Return (X, Y) of the center of cell containing provided text 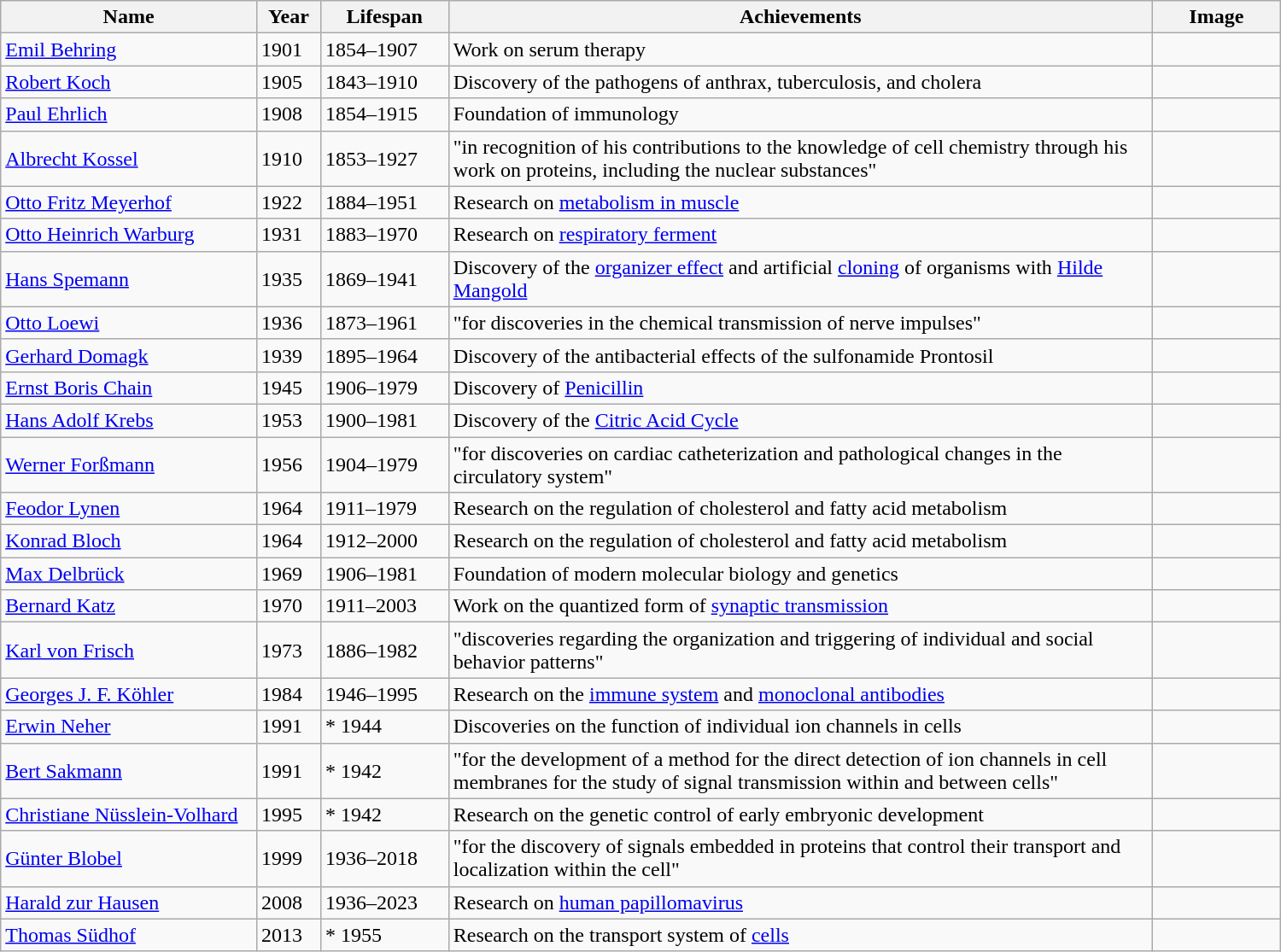
Hans Adolf Krebs (129, 420)
1905 (289, 82)
Christiane Nüsslein-Volhard (129, 815)
1984 (289, 694)
1956 (289, 464)
Konrad Bloch (129, 541)
1884–1951 (384, 202)
1911–2003 (384, 606)
1922 (289, 202)
Discovery of the pathogens of anthrax, tuberculosis, and cholera (800, 82)
1935 (289, 278)
Work on the quantized form of synaptic transmission (800, 606)
Achievements (800, 17)
1936–2023 (384, 902)
Discovery of Penicillin (800, 388)
Emil Behring (129, 50)
Robert Koch (129, 82)
1906–1979 (384, 388)
1904–1979 (384, 464)
Foundation of modern molecular biology and genetics (800, 574)
Research on the immune system and monoclonal antibodies (800, 694)
Max Delbrück (129, 574)
Günter Blobel (129, 859)
1969 (289, 574)
1869–1941 (384, 278)
1901 (289, 50)
Feodor Lynen (129, 509)
1906–1981 (384, 574)
1973 (289, 651)
Discoveries on the function of individual ion channels in cells (800, 727)
1900–1981 (384, 420)
Karl von Frisch (129, 651)
1945 (289, 388)
"discoveries regarding the organization and triggering of individual and social behavior patterns" (800, 651)
Work on serum therapy (800, 50)
* 1944 (384, 727)
Thomas Südhof (129, 935)
2008 (289, 902)
1953 (289, 420)
Otto Fritz Meyerhof (129, 202)
Otto Heinrich Warburg (129, 235)
1843–1910 (384, 82)
Research on the genetic control of early embryonic development (800, 815)
"for discoveries in the chemical transmission of nerve impulses" (800, 323)
1936–2018 (384, 859)
1936 (289, 323)
"in recognition of his contributions to the knowledge of cell chemistry through his work on proteins, including the nuclear substances" (800, 159)
1883–1970 (384, 235)
1970 (289, 606)
1854–1915 (384, 114)
1895–1964 (384, 355)
Paul Ehrlich (129, 114)
1853–1927 (384, 159)
1873–1961 (384, 323)
Georges J. F. Köhler (129, 694)
1911–1979 (384, 509)
1931 (289, 235)
Hans Spemann (129, 278)
Bernard Katz (129, 606)
Foundation of immunology (800, 114)
Werner Forßmann (129, 464)
Ernst Boris Chain (129, 388)
2013 (289, 935)
Research on the transport system of cells (800, 935)
* 1955 (384, 935)
"for discoveries on cardiac catheterization and pathological changes in the circulatory system" (800, 464)
1854–1907 (384, 50)
Year (289, 17)
Bert Sakmann (129, 770)
Albrecht Kossel (129, 159)
Research on metabolism in muscle (800, 202)
Otto Loewi (129, 323)
1886–1982 (384, 651)
Harald zur Hausen (129, 902)
Erwin Neher (129, 727)
"for the discovery of signals embedded in proteins that control their transport and localization within the cell" (800, 859)
Research on human papillomavirus (800, 902)
Image (1216, 17)
1995 (289, 815)
Name (129, 17)
Research on respiratory ferment (800, 235)
1912–2000 (384, 541)
Discovery of the Citric Acid Cycle (800, 420)
1939 (289, 355)
Lifespan (384, 17)
1908 (289, 114)
Discovery of the antibacterial effects of the sulfonamide Prontosil (800, 355)
Discovery of the organizer effect and artificial cloning of organisms with Hilde Mangold (800, 278)
1999 (289, 859)
1946–1995 (384, 694)
Gerhard Domagk (129, 355)
1910 (289, 159)
